Return [X, Y] of the center of cell containing provided text 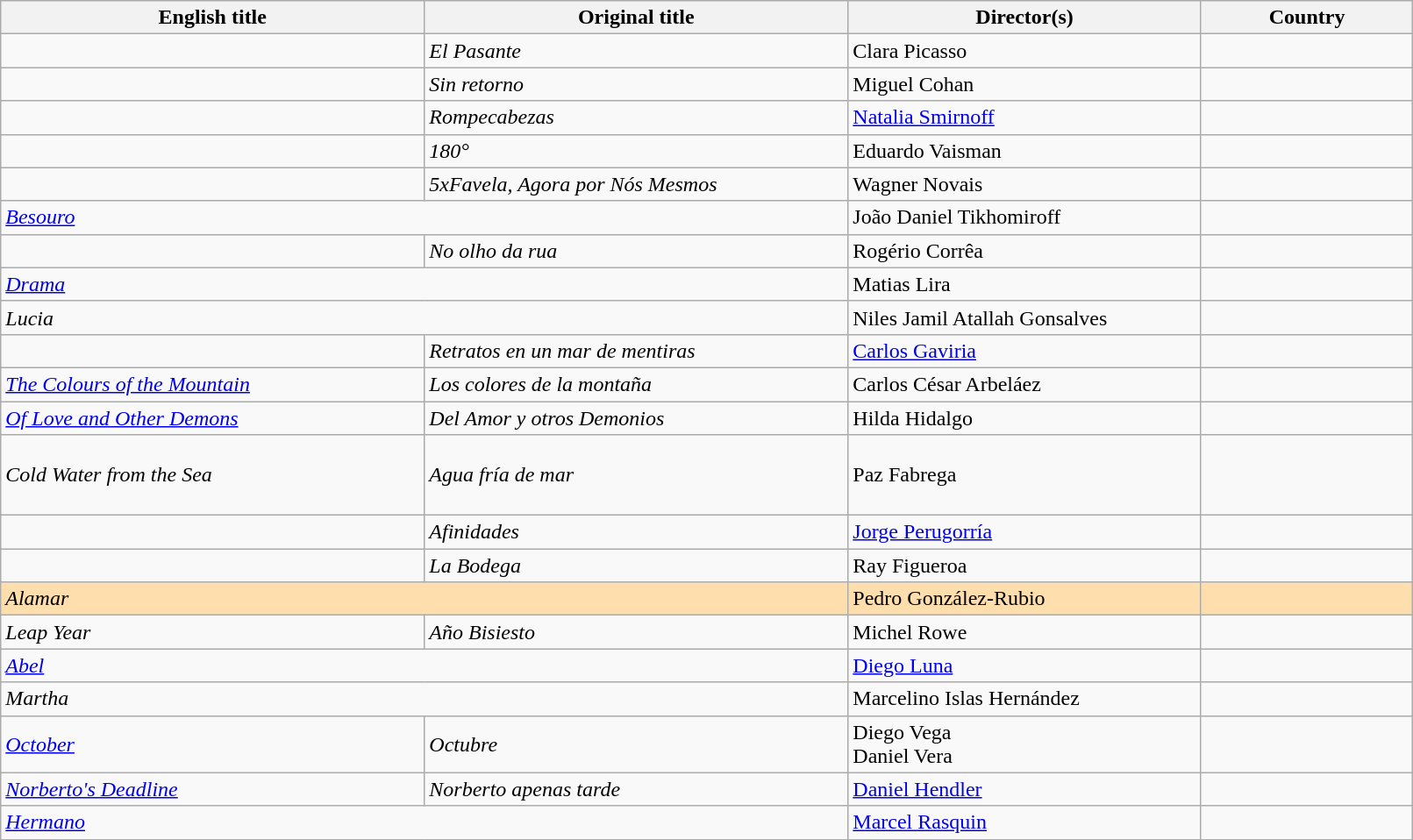
El Pasante [637, 51]
Diego Luna [1024, 666]
Paz Fabrega [1024, 475]
Rogério Corrêa [1024, 251]
Carlos César Arbeláez [1024, 384]
Octubre [637, 744]
Norberto apenas tarde [637, 789]
Country [1307, 18]
Alamar [425, 599]
Abel [425, 666]
Leap Year [212, 632]
October [212, 744]
Of Love and Other Demons [212, 418]
Cold Water from the Sea [212, 475]
Jorge Perugorría [1024, 532]
180° [637, 151]
English title [212, 18]
Besouro [425, 217]
Hermano [425, 822]
Pedro González-Rubio [1024, 599]
Director(s) [1024, 18]
Wagner Novais [1024, 184]
Hilda Hidalgo [1024, 418]
Marcel Rasquin [1024, 822]
Martha [425, 699]
Original title [637, 18]
Carlos Gaviria [1024, 351]
Los colores de la montaña [637, 384]
Natalia Smirnoff [1024, 117]
No olho da rua [637, 251]
Miguel Cohan [1024, 84]
Año Bisiesto [637, 632]
Lucia [425, 317]
Michel Rowe [1024, 632]
Diego VegaDaniel Vera [1024, 744]
La Bodega [637, 566]
Drama [425, 284]
Rompecabezas [637, 117]
5xFavela, Agora por Nós Mesmos [637, 184]
Marcelino Islas Hernández [1024, 699]
Afinidades [637, 532]
Ray Figueroa [1024, 566]
Daniel Hendler [1024, 789]
The Colours of the Mountain [212, 384]
Retratos en un mar de mentiras [637, 351]
Sin retorno [637, 84]
Niles Jamil Atallah Gonsalves [1024, 317]
Clara Picasso [1024, 51]
Norberto's Deadline [212, 789]
Matias Lira [1024, 284]
Del Amor y otros Demonios [637, 418]
João Daniel Tikhomiroff [1024, 217]
Agua fría de mar [637, 475]
Eduardo Vaisman [1024, 151]
